Scan for the cell matching the given text and deliver its [X, Y] coordinate at center. 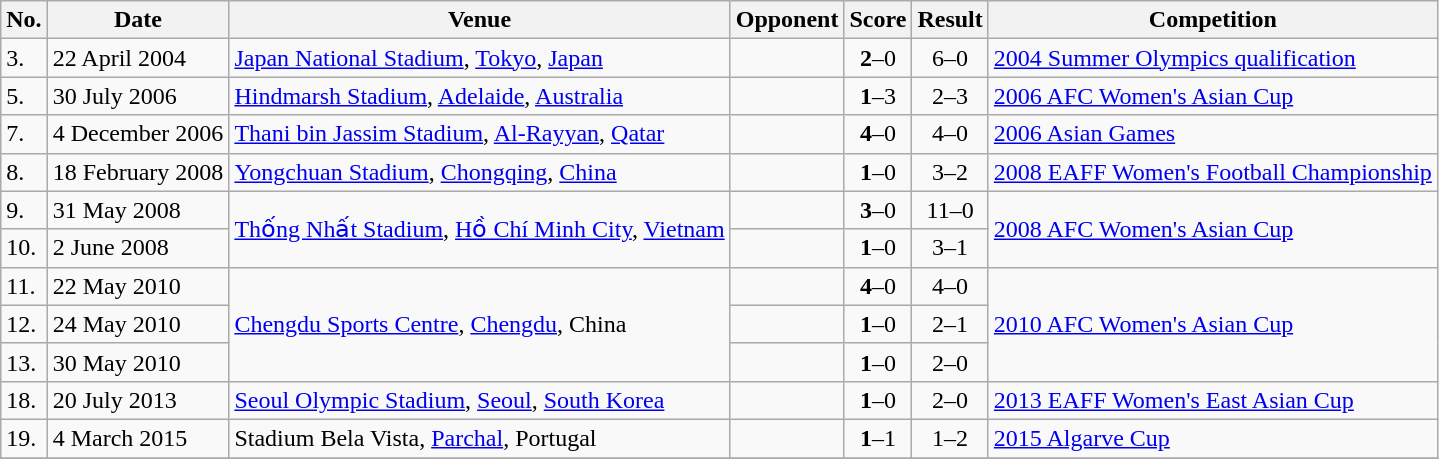
18 February 2008 [138, 172]
Chengdu Sports Centre, Chengdu, China [480, 324]
11. [24, 286]
Venue [480, 20]
Hindmarsh Stadium, Adelaide, Australia [480, 96]
22 April 2004 [138, 58]
2008 EAFF Women's Football Championship [1212, 172]
2–3 [950, 96]
1–1 [878, 438]
30 May 2010 [138, 362]
9. [24, 210]
2006 AFC Women's Asian Cup [1212, 96]
Competition [1212, 20]
Result [950, 20]
20 July 2013 [138, 400]
2004 Summer Olympics qualification [1212, 58]
8. [24, 172]
19. [24, 438]
4 March 2015 [138, 438]
No. [24, 20]
Thani bin Jassim Stadium, Al-Rayyan, Qatar [480, 134]
Yongchuan Stadium, Chongqing, China [480, 172]
Seoul Olympic Stadium, Seoul, South Korea [480, 400]
Thống Nhất Stadium, Hồ Chí Minh City, Vietnam [480, 229]
11–0 [950, 210]
3. [24, 58]
Score [878, 20]
Date [138, 20]
2 June 2008 [138, 248]
3–2 [950, 172]
31 May 2008 [138, 210]
3–1 [950, 248]
13. [24, 362]
2–1 [950, 324]
2013 EAFF Women's East Asian Cup [1212, 400]
Stadium Bela Vista, Parchal, Portugal [480, 438]
2015 Algarve Cup [1212, 438]
1–3 [878, 96]
18. [24, 400]
30 July 2006 [138, 96]
2006 Asian Games [1212, 134]
1–2 [950, 438]
6–0 [950, 58]
24 May 2010 [138, 324]
4 December 2006 [138, 134]
10. [24, 248]
12. [24, 324]
2008 AFC Women's Asian Cup [1212, 229]
5. [24, 96]
7. [24, 134]
Opponent [787, 20]
2010 AFC Women's Asian Cup [1212, 324]
3–0 [878, 210]
22 May 2010 [138, 286]
Japan National Stadium, Tokyo, Japan [480, 58]
